Detect which cell encompasses the target text, then output its (X, Y) center coordinate. 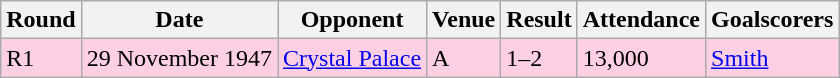
Crystal Palace (352, 58)
R1 (41, 58)
29 November 1947 (179, 58)
A (464, 58)
1–2 (539, 58)
Venue (464, 20)
Opponent (352, 20)
13,000 (641, 58)
Attendance (641, 20)
Date (179, 20)
Round (41, 20)
Result (539, 20)
Smith (772, 58)
Goalscorers (772, 20)
